Return the [x, y] coordinate for the center point of the cell that contains the specified text.  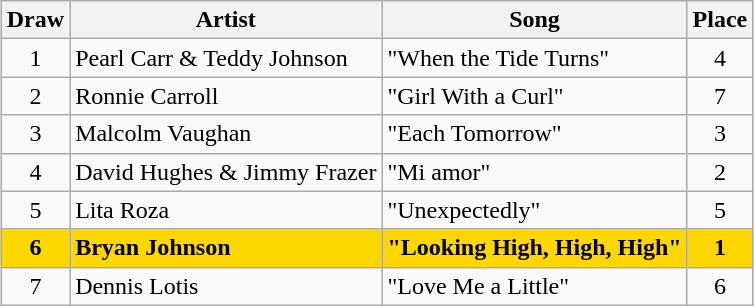
"Each Tomorrow" [534, 134]
Lita Roza [226, 210]
Malcolm Vaughan [226, 134]
"When the Tide Turns" [534, 58]
Song [534, 20]
"Love Me a Little" [534, 286]
Dennis Lotis [226, 286]
Pearl Carr & Teddy Johnson [226, 58]
"Girl With a Curl" [534, 96]
Draw [35, 20]
Place [720, 20]
Bryan Johnson [226, 248]
David Hughes & Jimmy Frazer [226, 172]
Ronnie Carroll [226, 96]
"Mi amor" [534, 172]
Artist [226, 20]
"Looking High, High, High" [534, 248]
"Unexpectedly" [534, 210]
